Provide the (x, y) coordinate of the cell's center where the given text is located.  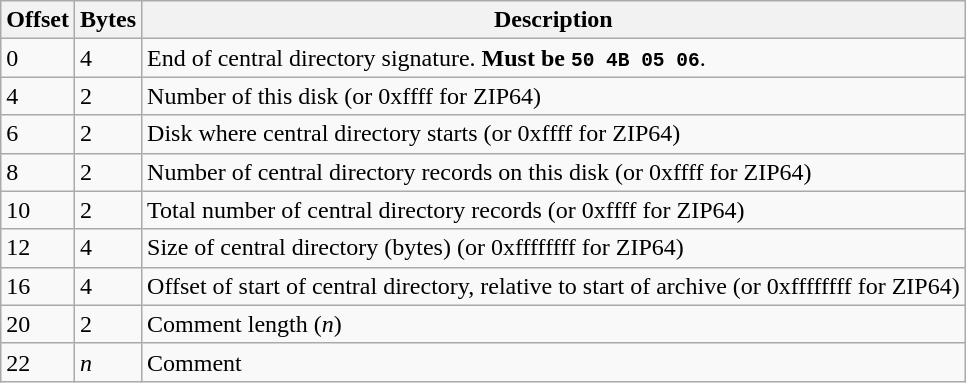
10 (38, 210)
Offset of start of central directory, relative to start of archive (or 0xffffffff for ZIP64) (554, 286)
8 (38, 172)
6 (38, 134)
0 (38, 58)
Offset (38, 20)
16 (38, 286)
Description (554, 20)
Number of central directory records on this disk (or 0xffff for ZIP64) (554, 172)
Bytes (108, 20)
12 (38, 248)
End of central directory signature. Must be 50 4B 05 06. (554, 58)
22 (38, 362)
Comment (554, 362)
Size of central directory (bytes) (or 0xffffffff for ZIP64) (554, 248)
20 (38, 324)
Number of this disk (or 0xffff for ZIP64) (554, 96)
Comment length (n) (554, 324)
n (108, 362)
Disk where central directory starts (or 0xffff for ZIP64) (554, 134)
Total number of central directory records (or 0xffff for ZIP64) (554, 210)
